Find where the given text appears and provide that cell's center as (X, Y) coordinate. 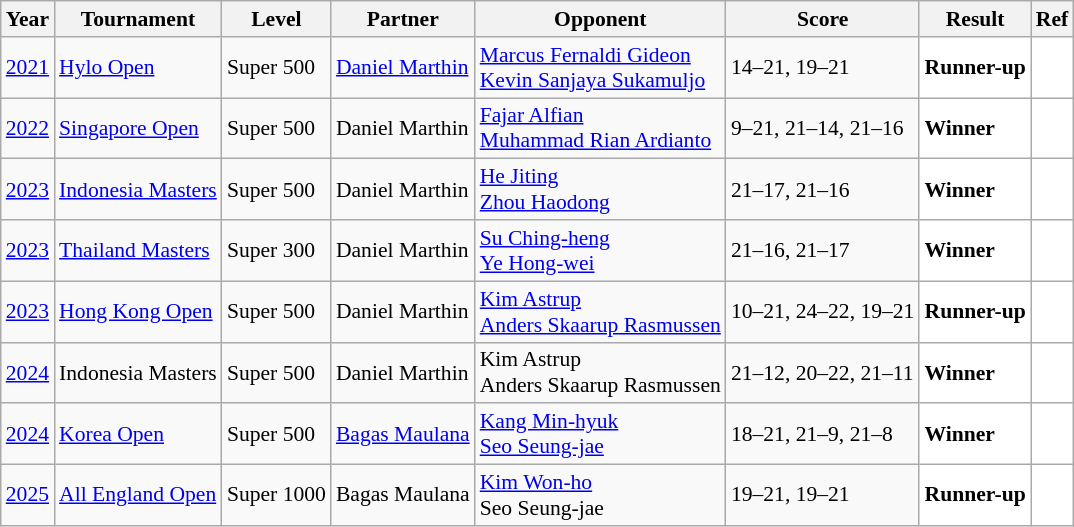
Hong Kong Open (138, 312)
Fajar Alfian Muhammad Rian Ardianto (600, 128)
Year (28, 19)
21–17, 21–16 (823, 190)
21–12, 20–22, 21–11 (823, 372)
2022 (28, 128)
14–21, 19–21 (823, 68)
2021 (28, 68)
10–21, 24–22, 19–21 (823, 312)
Korea Open (138, 434)
Thailand Masters (138, 250)
Ref (1052, 19)
He Jiting Zhou Haodong (600, 190)
All England Open (138, 496)
18–21, 21–9, 21–8 (823, 434)
Marcus Fernaldi Gideon Kevin Sanjaya Sukamuljo (600, 68)
Su Ching-heng Ye Hong-wei (600, 250)
Tournament (138, 19)
19–21, 19–21 (823, 496)
Super 300 (276, 250)
2025 (28, 496)
Hylo Open (138, 68)
Level (276, 19)
Super 1000 (276, 496)
21–16, 21–17 (823, 250)
Kang Min-hyuk Seo Seung-jae (600, 434)
Opponent (600, 19)
Result (974, 19)
9–21, 21–14, 21–16 (823, 128)
Score (823, 19)
Singapore Open (138, 128)
Partner (403, 19)
Kim Won-ho Seo Seung-jae (600, 496)
